Output the [x, y] coordinate of the center of the cell containing the given text.  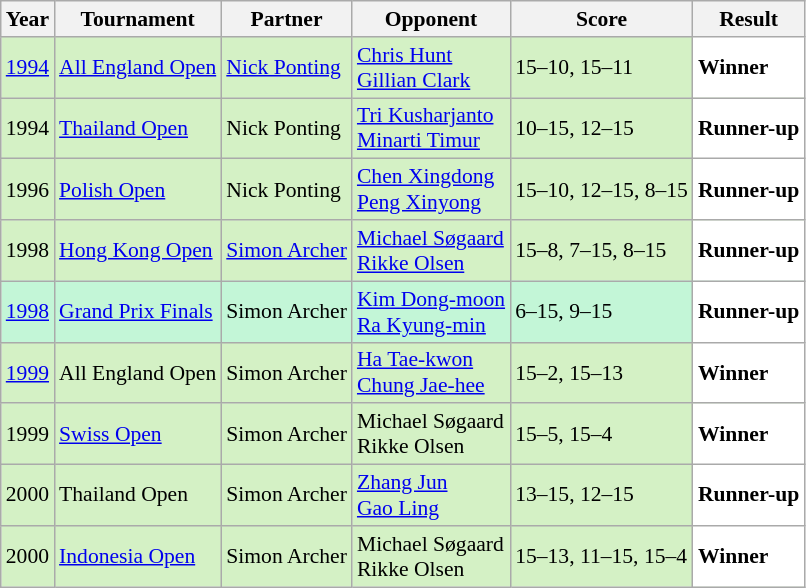
10–15, 12–15 [602, 128]
Indonesia Open [138, 556]
Zhang Jun Gao Ling [431, 496]
6–15, 9–15 [602, 312]
Tri Kusharjanto Minarti Timur [431, 128]
Swiss Open [138, 434]
Opponent [431, 19]
15–10, 15–11 [602, 68]
Year [28, 19]
15–13, 11–15, 15–4 [602, 556]
15–2, 15–13 [602, 372]
Kim Dong-moon Ra Kyung-min [431, 312]
15–10, 12–15, 8–15 [602, 190]
13–15, 12–15 [602, 496]
Score [602, 19]
1996 [28, 190]
15–5, 15–4 [602, 434]
Chen Xingdong Peng Xinyong [431, 190]
Result [748, 19]
Ha Tae-kwon Chung Jae-hee [431, 372]
Grand Prix Finals [138, 312]
Chris Hunt Gillian Clark [431, 68]
15–8, 7–15, 8–15 [602, 250]
Hong Kong Open [138, 250]
Partner [286, 19]
Tournament [138, 19]
Polish Open [138, 190]
